For the text-containing cell, return its midpoint in [X, Y] coordinate format. 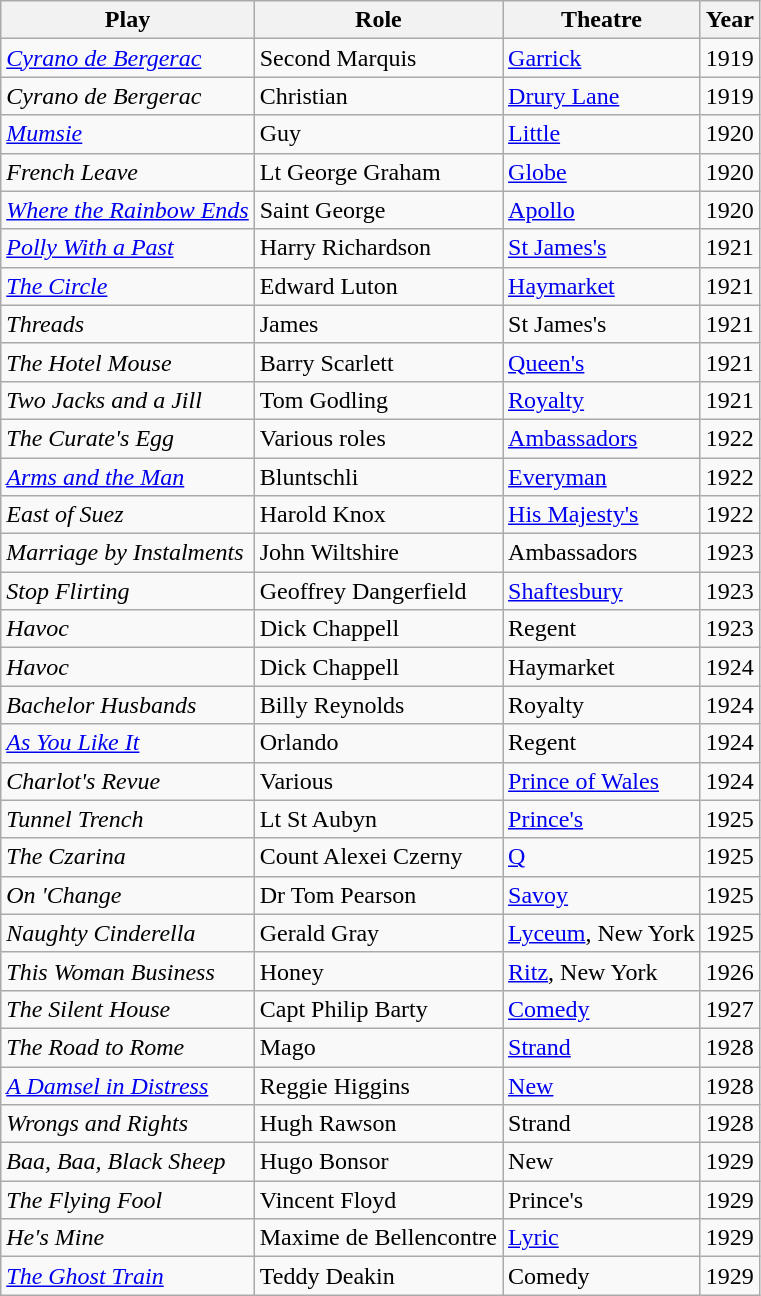
Mago [378, 1047]
Honey [378, 971]
Count Alexei Czerny [378, 857]
Where the Rainbow Ends [128, 210]
A Damsel in Distress [128, 1085]
Mumsie [128, 134]
Globe [602, 172]
The Hotel Mouse [128, 362]
Reggie Higgins [378, 1085]
Geoffrey Dangerfield [378, 591]
Two Jacks and a Jill [128, 400]
Role [378, 20]
Lyceum, New York [602, 933]
He's Mine [128, 1238]
Harold Knox [378, 515]
Tom Godling [378, 400]
1927 [730, 1009]
The Ghost Train [128, 1276]
Year [730, 20]
1926 [730, 971]
Drury Lane [602, 96]
Gerald Gray [378, 933]
Bluntschli [378, 477]
His Majesty's [602, 515]
James [378, 324]
Lyric [602, 1238]
Barry Scarlett [378, 362]
Q [602, 857]
On 'Change [128, 895]
East of Suez [128, 515]
Play [128, 20]
Hugo Bonsor [378, 1162]
Orlando [378, 743]
Apollo [602, 210]
French Leave [128, 172]
Wrongs and Rights [128, 1124]
As You Like It [128, 743]
Saint George [378, 210]
Arms and the Man [128, 477]
Theatre [602, 20]
Second Marquis [378, 58]
The Flying Fool [128, 1200]
Prince of Wales [602, 781]
The Road to Rome [128, 1047]
Ritz, New York [602, 971]
Christian [378, 96]
Edward Luton [378, 286]
Billy Reynolds [378, 705]
The Silent House [128, 1009]
Little [602, 134]
Savoy [602, 895]
Tunnel Trench [128, 819]
The Czarina [128, 857]
Various roles [378, 438]
Bachelor Husbands [128, 705]
Lt St Aubyn [378, 819]
Various [378, 781]
The Circle [128, 286]
Naughty Cinderella [128, 933]
Harry Richardson [378, 248]
Queen's [602, 362]
Maxime de Bellencontre [378, 1238]
Polly With a Past [128, 248]
Garrick [602, 58]
Everyman [602, 477]
Dr Tom Pearson [378, 895]
John Wiltshire [378, 553]
Lt George Graham [378, 172]
Shaftesbury [602, 591]
Charlot's Revue [128, 781]
Teddy Deakin [378, 1276]
Threads [128, 324]
Vincent Floyd [378, 1200]
This Woman Business [128, 971]
Marriage by Instalments [128, 553]
Stop Flirting [128, 591]
Hugh Rawson [378, 1124]
Guy [378, 134]
The Curate's Egg [128, 438]
Baa, Baa, Black Sheep [128, 1162]
Capt Philip Barty [378, 1009]
